From the cell containing the given text, extract its center point as [x, y] coordinate. 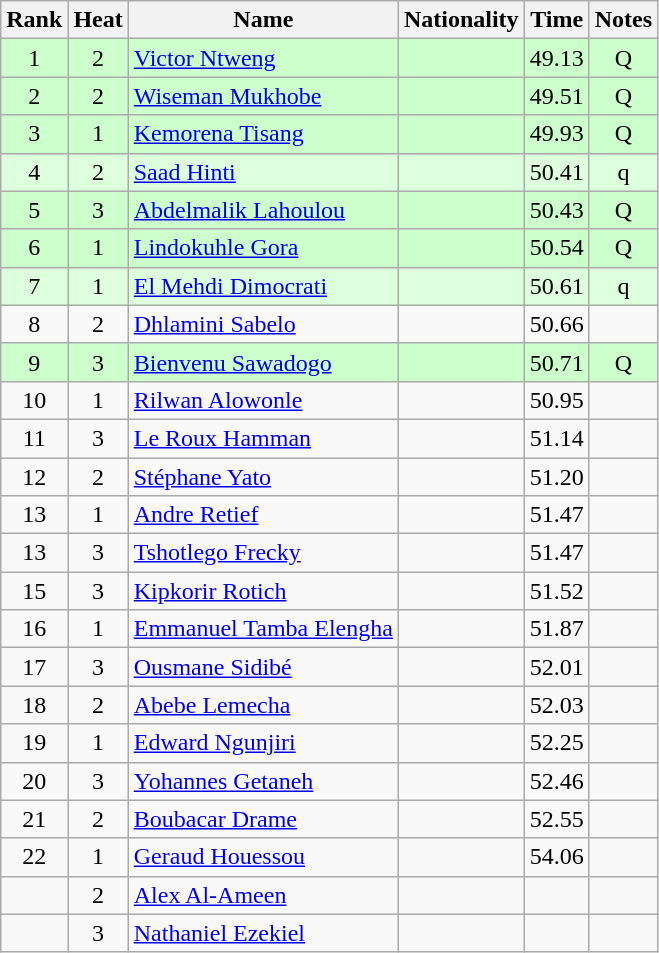
Nathaniel Ezekiel [263, 933]
Tshotlego Frecky [263, 553]
50.95 [556, 400]
Dhlamini Sabelo [263, 324]
Le Roux Hamman [263, 438]
49.13 [556, 58]
Boubacar Drame [263, 819]
51.14 [556, 438]
Nationality [461, 20]
4 [34, 172]
Alex Al-Ameen [263, 895]
Abebe Lemecha [263, 705]
Lindokuhle Gora [263, 248]
11 [34, 438]
16 [34, 629]
Stéphane Yato [263, 477]
8 [34, 324]
52.55 [556, 819]
6 [34, 248]
20 [34, 781]
Yohannes Getaneh [263, 781]
7 [34, 286]
Heat [98, 20]
18 [34, 705]
Kipkorir Rotich [263, 591]
Emmanuel Tamba Elengha [263, 629]
Ousmane Sidibé [263, 667]
Bienvenu Sawadogo [263, 362]
51.87 [556, 629]
52.25 [556, 743]
El Mehdi Dimocrati [263, 286]
50.71 [556, 362]
12 [34, 477]
Edward Ngunjiri [263, 743]
50.54 [556, 248]
17 [34, 667]
52.46 [556, 781]
Notes [623, 20]
52.03 [556, 705]
Geraud Houessou [263, 857]
9 [34, 362]
Name [263, 20]
Andre Retief [263, 515]
21 [34, 819]
49.51 [556, 96]
5 [34, 210]
Abdelmalik Lahoulou [263, 210]
15 [34, 591]
49.93 [556, 134]
19 [34, 743]
Wiseman Mukhobe [263, 96]
10 [34, 400]
22 [34, 857]
50.66 [556, 324]
Rank [34, 20]
50.43 [556, 210]
Time [556, 20]
Victor Ntweng [263, 58]
54.06 [556, 857]
Rilwan Alowonle [263, 400]
Kemorena Tisang [263, 134]
51.52 [556, 591]
50.61 [556, 286]
52.01 [556, 667]
50.41 [556, 172]
51.20 [556, 477]
Saad Hinti [263, 172]
